Identify which cell holds the provided text, then report its (X, Y) central coordinate. 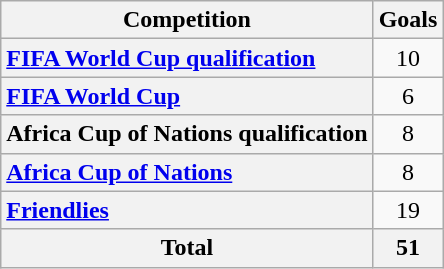
Africa Cup of Nations qualification (187, 134)
19 (408, 210)
Competition (187, 20)
FIFA World Cup qualification (187, 58)
Africa Cup of Nations (187, 172)
51 (408, 248)
Friendlies (187, 210)
6 (408, 96)
Total (187, 248)
FIFA World Cup (187, 96)
10 (408, 58)
Goals (408, 20)
